Identify which cell holds the provided text, then report its (x, y) central coordinate. 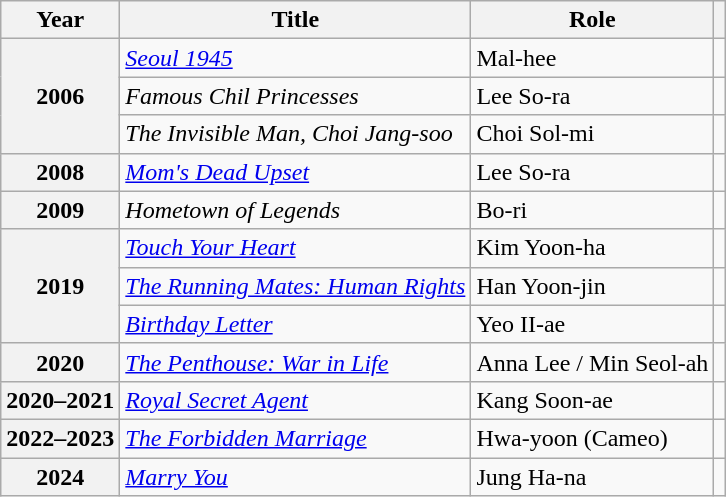
Seoul 1945 (296, 58)
2008 (60, 172)
Touch Your Heart (296, 248)
Yeo II-ae (592, 324)
The Invisible Man, Choi Jang-soo (296, 134)
2020–2021 (60, 400)
Choi Sol-mi (592, 134)
Birthday Letter (296, 324)
Kim Yoon-ha (592, 248)
Hometown of Legends (296, 210)
2006 (60, 96)
The Penthouse: War in Life (296, 362)
Han Yoon-jin (592, 286)
The Running Mates: Human Rights (296, 286)
The Forbidden Marriage (296, 438)
2022–2023 (60, 438)
Hwa-yoon (Cameo) (592, 438)
Famous Chil Princesses (296, 96)
Role (592, 20)
Kang Soon-ae (592, 400)
2019 (60, 286)
Year (60, 20)
Royal Secret Agent (296, 400)
2020 (60, 362)
Mom's Dead Upset (296, 172)
Mal-hee (592, 58)
Jung Ha-na (592, 477)
Anna Lee / Min Seol-ah (592, 362)
Bo-ri (592, 210)
2024 (60, 477)
2009 (60, 210)
Title (296, 20)
Marry You (296, 477)
